Locate the cell with the specified text and output its [x, y] center coordinate. 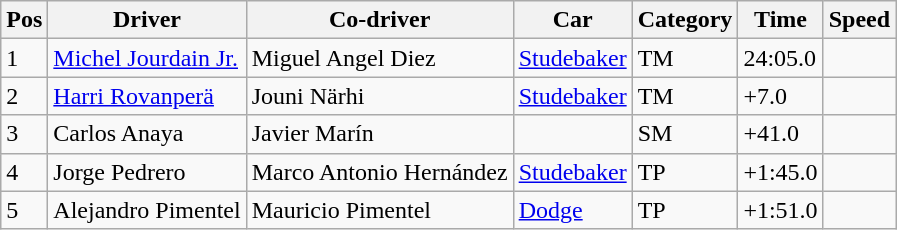
+41.0 [780, 134]
4 [24, 172]
Jorge Pedrero [147, 172]
Category [685, 20]
5 [24, 210]
3 [24, 134]
Mauricio Pimentel [380, 210]
Time [780, 20]
24:05.0 [780, 58]
Michel Jourdain Jr. [147, 58]
Javier Marín [380, 134]
1 [24, 58]
Harri Rovanperä [147, 96]
Miguel Angel Diez [380, 58]
+1:51.0 [780, 210]
+1:45.0 [780, 172]
SM [685, 134]
Alejandro Pimentel [147, 210]
Speed [859, 20]
Co-driver [380, 20]
2 [24, 96]
Carlos Anaya [147, 134]
Dodge [572, 210]
Driver [147, 20]
Marco Antonio Hernández [380, 172]
Car [572, 20]
+7.0 [780, 96]
Pos [24, 20]
Jouni Närhi [380, 96]
